Pinpoint the cell where the given text exists, returning its [X, Y] midpoint coordinate. 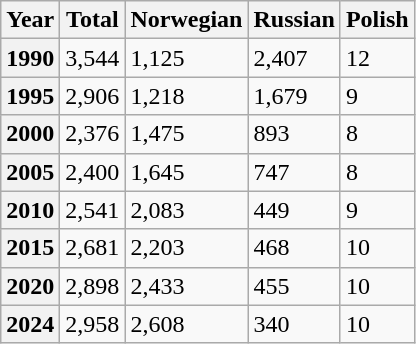
1,125 [186, 58]
2020 [30, 286]
2,376 [92, 134]
449 [294, 210]
340 [294, 324]
2,608 [186, 324]
455 [294, 286]
1,679 [294, 96]
2,898 [92, 286]
Total [92, 20]
2,681 [92, 248]
2,906 [92, 96]
2005 [30, 172]
747 [294, 172]
2,407 [294, 58]
2000 [30, 134]
2024 [30, 324]
1990 [30, 58]
468 [294, 248]
2,433 [186, 286]
2,400 [92, 172]
2010 [30, 210]
1,475 [186, 134]
2,958 [92, 324]
Polish [377, 20]
12 [377, 58]
Russian [294, 20]
1,645 [186, 172]
1,218 [186, 96]
2,203 [186, 248]
Year [30, 20]
3,544 [92, 58]
2015 [30, 248]
2,541 [92, 210]
Norwegian [186, 20]
2,083 [186, 210]
1995 [30, 96]
893 [294, 134]
